Pinpoint the cell where the given text exists, returning its (x, y) midpoint coordinate. 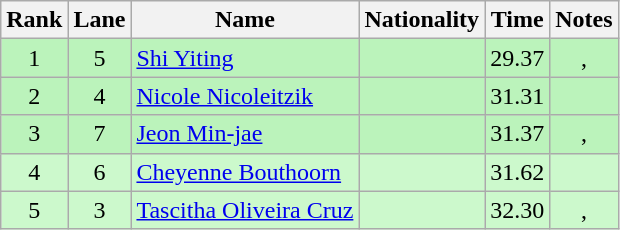
Lane (100, 20)
Name (245, 20)
31.37 (518, 134)
Time (518, 20)
7 (100, 134)
29.37 (518, 58)
1 (34, 58)
Cheyenne Bouthoorn (245, 172)
Shi Yiting (245, 58)
2 (34, 96)
Nationality (422, 20)
Jeon Min-jae (245, 134)
Rank (34, 20)
31.31 (518, 96)
Notes (584, 20)
Tascitha Oliveira Cruz (245, 210)
31.62 (518, 172)
6 (100, 172)
32.30 (518, 210)
Nicole Nicoleitzik (245, 96)
